Return [X, Y] of the center of cell containing provided text 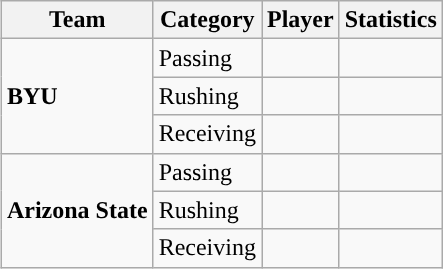
Category [207, 20]
BYU [77, 96]
Team [77, 20]
Arizona State [77, 210]
Statistics [390, 20]
Player [301, 20]
